Pinpoint the cell where the given text exists, returning its [x, y] midpoint coordinate. 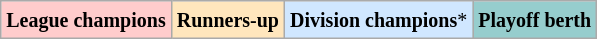
Playoff berth [535, 20]
Runners-up [228, 20]
League champions [86, 20]
Division champions* [379, 20]
